Provide the (X, Y) coordinate of the cell's center where the given text is located.  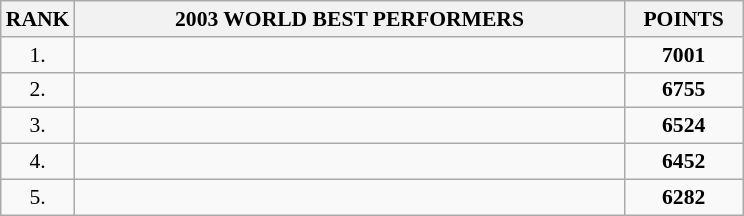
3. (38, 126)
6524 (684, 126)
POINTS (684, 19)
6282 (684, 197)
2. (38, 90)
7001 (684, 55)
2003 WORLD BEST PERFORMERS (349, 19)
RANK (38, 19)
6452 (684, 162)
6755 (684, 90)
5. (38, 197)
1. (38, 55)
4. (38, 162)
